From the cell containing the given text, extract its center point as (x, y) coordinate. 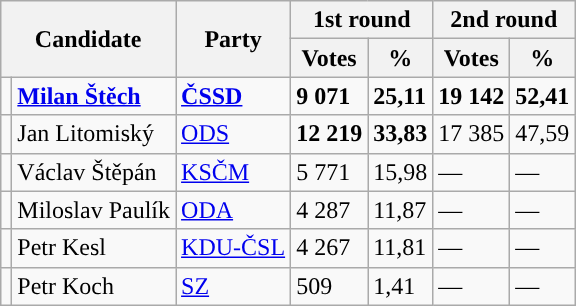
4 287 (330, 210)
47,59 (542, 134)
33,83 (400, 134)
Jan Litomiský (94, 134)
ODA (234, 210)
1st round (362, 20)
4 267 (330, 248)
2nd round (504, 20)
19 142 (472, 96)
KSČM (234, 172)
9 071 (330, 96)
Petr Kesl (94, 248)
15,98 (400, 172)
Petr Koch (94, 286)
5 771 (330, 172)
KDU-ČSL (234, 248)
17 385 (472, 134)
12 219 (330, 134)
52,41 (542, 96)
Václav Štěpán (94, 172)
25,11 (400, 96)
Candidate (88, 39)
Miloslav Paulík (94, 210)
11,87 (400, 210)
Party (234, 39)
ČSSD (234, 96)
SZ (234, 286)
Milan Štěch (94, 96)
11,81 (400, 248)
ODS (234, 134)
509 (330, 286)
1,41 (400, 286)
